Return [X, Y] of the center of cell containing provided text 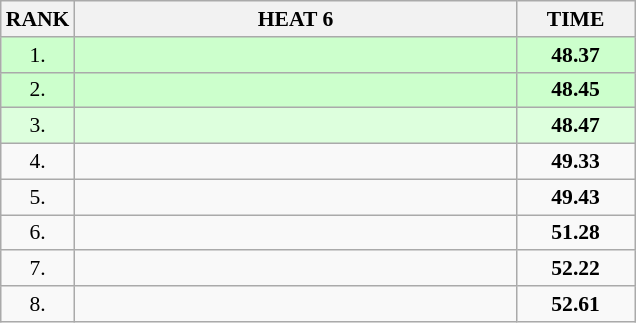
48.45 [576, 90]
7. [38, 269]
49.43 [576, 197]
48.47 [576, 126]
1. [38, 55]
48.37 [576, 55]
5. [38, 197]
6. [38, 233]
RANK [38, 19]
TIME [576, 19]
51.28 [576, 233]
2. [38, 90]
3. [38, 126]
52.22 [576, 269]
52.61 [576, 304]
HEAT 6 [295, 19]
49.33 [576, 162]
4. [38, 162]
8. [38, 304]
